Return [x, y] of the center of cell containing provided text 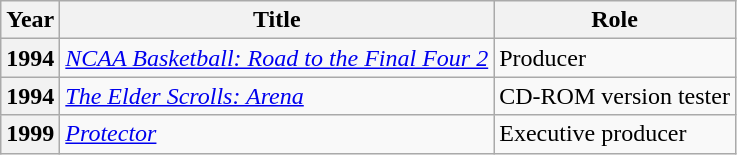
1999 [30, 134]
Year [30, 20]
Executive producer [615, 134]
Protector [277, 134]
Title [277, 20]
Role [615, 20]
The Elder Scrolls: Arena [277, 96]
Producer [615, 58]
CD-ROM version tester [615, 96]
NCAA Basketball: Road to the Final Four 2 [277, 58]
